Find where the given text appears and provide that cell's center as (x, y) coordinate. 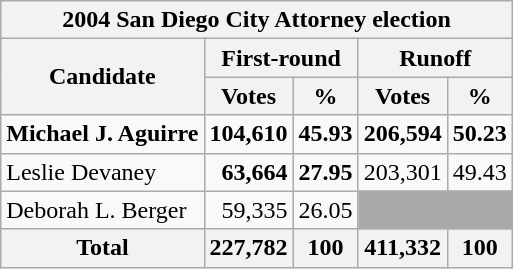
Candidate (102, 77)
227,782 (248, 248)
45.93 (326, 134)
206,594 (402, 134)
Michael J. Aguirre (102, 134)
411,332 (402, 248)
49.43 (480, 172)
104,610 (248, 134)
Leslie Devaney (102, 172)
Total (102, 248)
27.95 (326, 172)
Deborah L. Berger (102, 210)
2004 San Diego City Attorney election (257, 20)
Runoff (435, 58)
63,664 (248, 172)
26.05 (326, 210)
50.23 (480, 134)
203,301 (402, 172)
59,335 (248, 210)
First-round (281, 58)
